Detect which cell encompasses the target text, then output its (x, y) center coordinate. 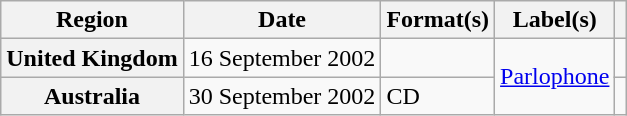
Date (282, 20)
Region (92, 20)
Australia (92, 96)
Parlophone (555, 77)
30 September 2002 (282, 96)
16 September 2002 (282, 58)
Label(s) (555, 20)
CD (438, 96)
Format(s) (438, 20)
United Kingdom (92, 58)
